Output the [X, Y] coordinate of the center of the cell containing the given text.  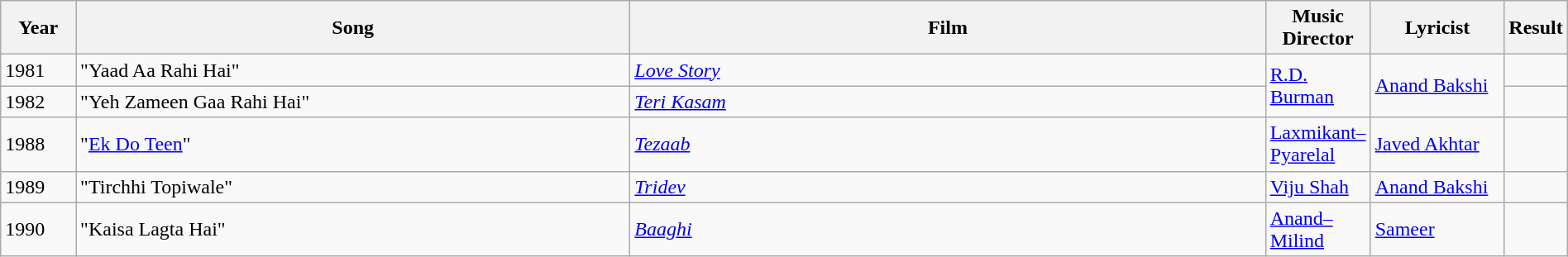
Teri Kasam [948, 102]
1988 [38, 144]
Song [353, 28]
1982 [38, 102]
Year [38, 28]
R.D. Burman [1318, 86]
Viju Shah [1318, 187]
1989 [38, 187]
Laxmikant–Pyarelal [1318, 144]
Film [948, 28]
"Ek Do Teen" [353, 144]
"Tirchhi Topiwale" [353, 187]
1981 [38, 70]
Love Story [948, 70]
Sameer [1437, 230]
Lyricist [1437, 28]
Music Director [1318, 28]
"Kaisa Lagta Hai" [353, 230]
Tezaab [948, 144]
1990 [38, 230]
"Yaad Aa Rahi Hai" [353, 70]
Anand–Milind [1318, 230]
Tridev [948, 187]
Baaghi [948, 230]
Result [1536, 28]
Javed Akhtar [1437, 144]
"Yeh Zameen Gaa Rahi Hai" [353, 102]
